Locate the cell with the specified text and output its (x, y) center coordinate. 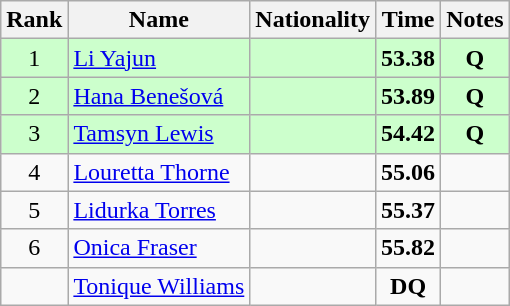
53.38 (408, 58)
Hana Benešová (159, 96)
55.06 (408, 172)
4 (34, 172)
Louretta Thorne (159, 172)
1 (34, 58)
Rank (34, 20)
55.37 (408, 210)
Tonique Williams (159, 286)
5 (34, 210)
Notes (475, 20)
Onica Fraser (159, 248)
53.89 (408, 96)
Lidurka Torres (159, 210)
Nationality (313, 20)
Time (408, 20)
3 (34, 134)
DQ (408, 286)
Li Yajun (159, 58)
6 (34, 248)
55.82 (408, 248)
2 (34, 96)
Tamsyn Lewis (159, 134)
Name (159, 20)
54.42 (408, 134)
